Capture the cell that displays the provided text and extract its (x, y) central coordinate. 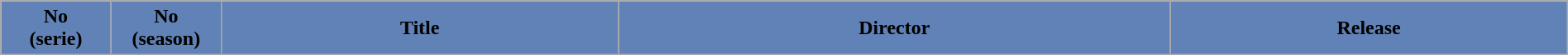
Title (420, 28)
No(season) (165, 28)
Director (895, 28)
Release (1369, 28)
No(serie) (56, 28)
